From the cell containing the given text, extract its center point as (X, Y) coordinate. 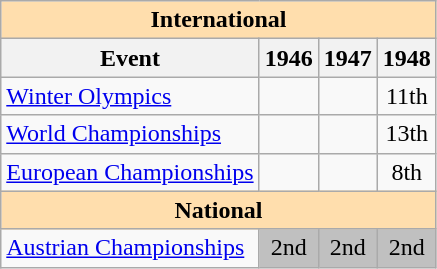
1948 (406, 58)
International (219, 20)
1947 (348, 58)
13th (406, 134)
Winter Olympics (130, 96)
National (219, 210)
World Championships (130, 134)
8th (406, 172)
European Championships (130, 172)
Event (130, 58)
1946 (288, 58)
Austrian Championships (130, 248)
11th (406, 96)
